Determine the (X, Y) coordinate at the center of the cell enclosing the given text.  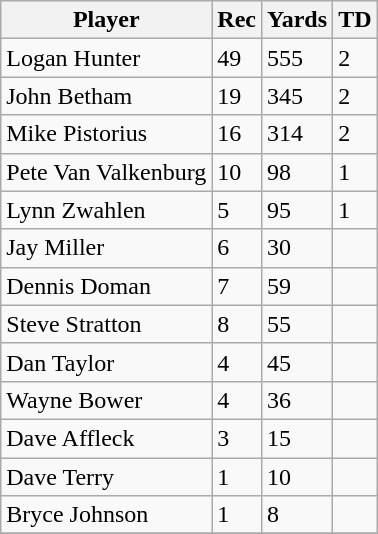
Logan Hunter (106, 58)
Mike Pistorius (106, 134)
Pete Van Valkenburg (106, 172)
55 (298, 324)
49 (237, 58)
Dave Affleck (106, 438)
19 (237, 96)
Bryce Johnson (106, 515)
Wayne Bower (106, 400)
555 (298, 58)
Dave Terry (106, 477)
John Betham (106, 96)
Jay Miller (106, 248)
Dennis Doman (106, 286)
TD (355, 20)
30 (298, 248)
Rec (237, 20)
5 (237, 210)
Yards (298, 20)
16 (237, 134)
98 (298, 172)
Dan Taylor (106, 362)
45 (298, 362)
314 (298, 134)
6 (237, 248)
345 (298, 96)
95 (298, 210)
Steve Stratton (106, 324)
Player (106, 20)
36 (298, 400)
3 (237, 438)
7 (237, 286)
59 (298, 286)
15 (298, 438)
Lynn Zwahlen (106, 210)
